From the cell containing the given text, extract its center point as [x, y] coordinate. 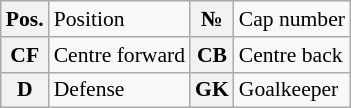
GK [212, 90]
Centre back [292, 55]
Defense [120, 90]
№ [212, 19]
D [25, 90]
CB [212, 55]
CF [25, 55]
Goalkeeper [292, 90]
Position [120, 19]
Pos. [25, 19]
Cap number [292, 19]
Centre forward [120, 55]
